For the text-containing cell, return its midpoint in (x, y) coordinate format. 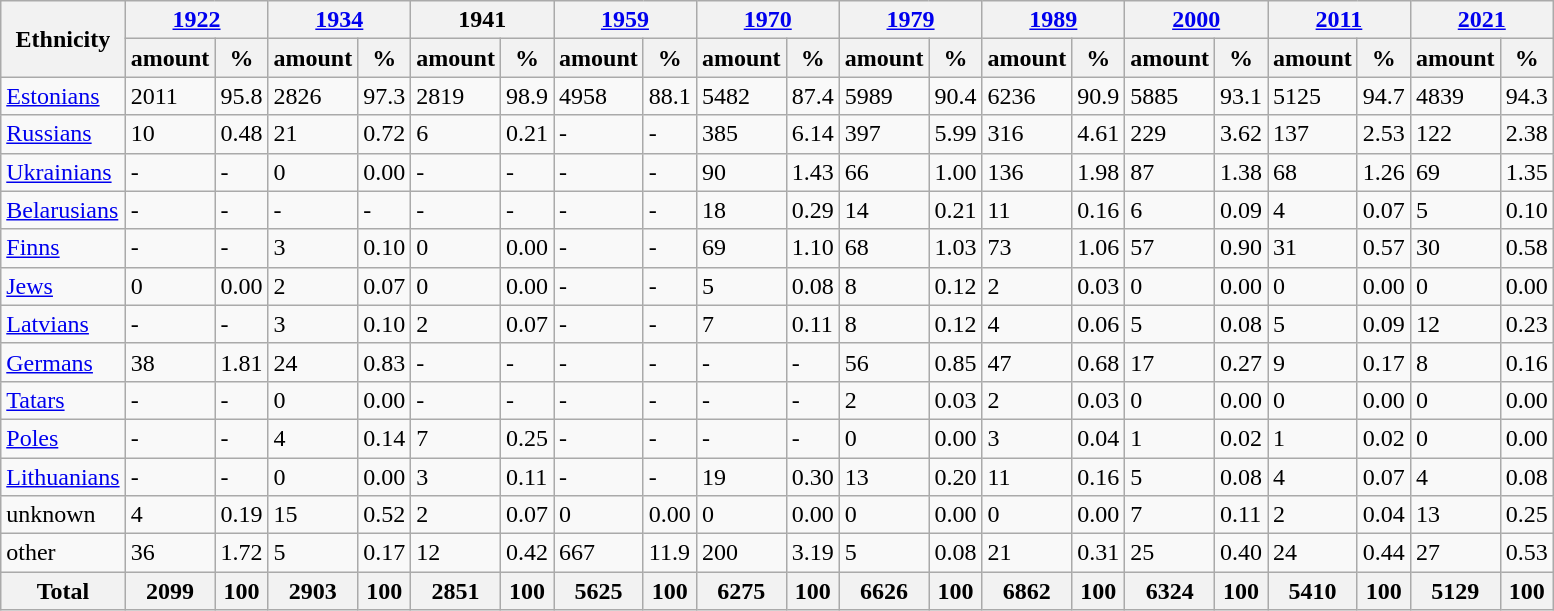
6626 (884, 591)
0.42 (526, 553)
0.19 (242, 515)
Germans (63, 362)
0.06 (1098, 324)
Latvians (63, 324)
0.31 (1098, 553)
95.8 (242, 96)
0.53 (1526, 553)
Ukrainians (63, 172)
0.48 (242, 134)
2.53 (1384, 134)
other (63, 553)
229 (1170, 134)
90.9 (1098, 96)
Total (63, 591)
unknown (63, 515)
6324 (1170, 591)
Lithuanians (63, 477)
0.85 (956, 362)
5129 (1455, 591)
0.20 (956, 477)
94.3 (1526, 96)
66 (884, 172)
667 (599, 553)
2851 (456, 591)
6.14 (812, 134)
4958 (599, 96)
25 (1170, 553)
Estonians (63, 96)
0.30 (812, 477)
200 (741, 553)
Tatars (63, 400)
4839 (1455, 96)
6862 (1027, 591)
397 (884, 134)
3.62 (1242, 134)
0.57 (1384, 248)
87.4 (812, 96)
1.03 (956, 248)
1959 (626, 20)
1.26 (1384, 172)
1.00 (956, 172)
137 (1313, 134)
97.3 (384, 96)
10 (170, 134)
90.4 (956, 96)
19 (741, 477)
88.1 (670, 96)
6275 (741, 591)
90 (741, 172)
1.81 (242, 362)
Russians (63, 134)
5482 (741, 96)
93.1 (1242, 96)
0.44 (1384, 553)
0.23 (1526, 324)
94.7 (1384, 96)
2826 (313, 96)
385 (741, 134)
1941 (482, 20)
1.43 (812, 172)
0.58 (1526, 248)
5125 (1313, 96)
18 (741, 210)
5989 (884, 96)
47 (1027, 362)
1934 (340, 20)
1.10 (812, 248)
2819 (456, 96)
1989 (1054, 20)
Jews (63, 286)
2.38 (1526, 134)
27 (1455, 553)
98.9 (526, 96)
5410 (1313, 591)
73 (1027, 248)
9 (1313, 362)
30 (1455, 248)
Finns (63, 248)
0.90 (1242, 248)
0.40 (1242, 553)
5885 (1170, 96)
3.19 (812, 553)
15 (313, 515)
1.35 (1526, 172)
2099 (170, 591)
1.38 (1242, 172)
2000 (1196, 20)
0.68 (1098, 362)
1979 (910, 20)
2021 (1482, 20)
57 (1170, 248)
31 (1313, 248)
122 (1455, 134)
1.06 (1098, 248)
Ethnicity (63, 39)
5625 (599, 591)
6236 (1027, 96)
4.61 (1098, 134)
1.72 (242, 553)
36 (170, 553)
11.9 (670, 553)
0.52 (384, 515)
0.29 (812, 210)
Poles (63, 438)
1922 (196, 20)
38 (170, 362)
56 (884, 362)
14 (884, 210)
0.83 (384, 362)
1.98 (1098, 172)
17 (1170, 362)
2903 (313, 591)
1970 (768, 20)
0.72 (384, 134)
Belarusians (63, 210)
87 (1170, 172)
0.14 (384, 438)
5.99 (956, 134)
0.27 (1242, 362)
136 (1027, 172)
316 (1027, 134)
